Search for the cell housing the specified text and yield its [X, Y] center coordinate. 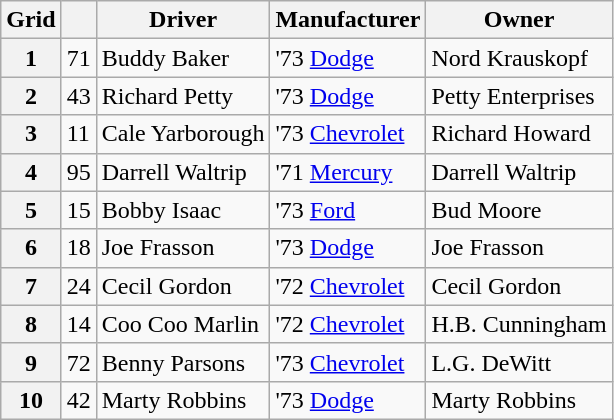
Coo Coo Marlin [183, 324]
Richard Howard [519, 134]
10 [31, 400]
7 [31, 286]
'73 Ford [348, 210]
L.G. DeWitt [519, 362]
Bud Moore [519, 210]
71 [78, 58]
Nord Krauskopf [519, 58]
6 [31, 248]
5 [31, 210]
Cale Yarborough [183, 134]
'71 Mercury [348, 172]
H.B. Cunningham [519, 324]
24 [78, 286]
Grid [31, 20]
Buddy Baker [183, 58]
4 [31, 172]
14 [78, 324]
8 [31, 324]
Benny Parsons [183, 362]
15 [78, 210]
11 [78, 134]
95 [78, 172]
Owner [519, 20]
Richard Petty [183, 96]
1 [31, 58]
3 [31, 134]
9 [31, 362]
2 [31, 96]
72 [78, 362]
43 [78, 96]
18 [78, 248]
Bobby Isaac [183, 210]
Manufacturer [348, 20]
Petty Enterprises [519, 96]
42 [78, 400]
Driver [183, 20]
